Output the [x, y] coordinate of the center of the cell containing the given text.  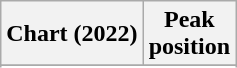
Chart (2022) [72, 34]
Peakposition [189, 34]
